Determine the [X, Y] coordinate at the center of the cell enclosing the given text.  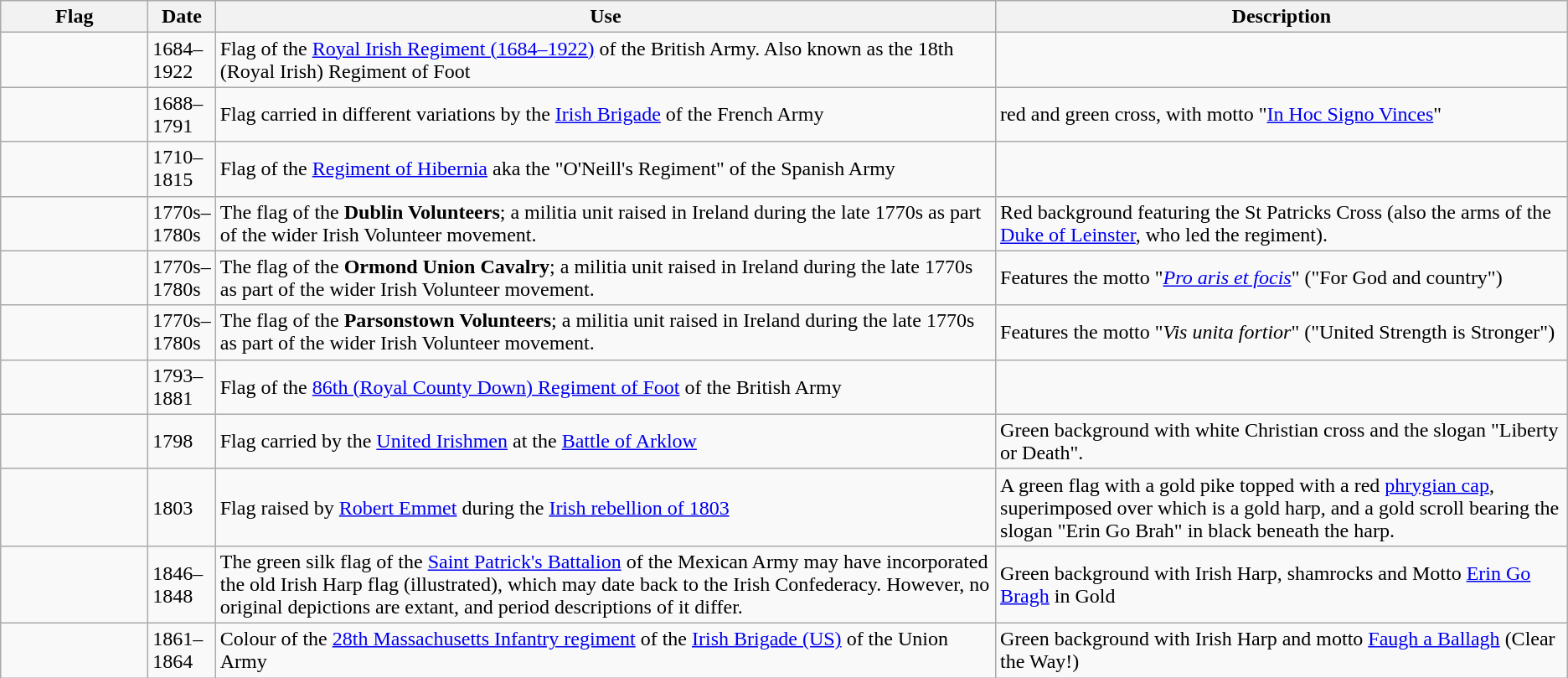
Flag [75, 17]
1688–1791 [182, 114]
Description [1282, 17]
Use [605, 17]
Colour of the 28th Massachusetts Infantry regiment of the Irish Brigade (US) of the Union Army [605, 650]
red and green cross, with motto "In Hoc Signo Vinces" [1282, 114]
Features the motto "Pro aris et focis" ("For God and country") [1282, 278]
Green background with white Christian cross and the slogan "Liberty or Death". [1282, 441]
1710–1815 [182, 169]
Red background featuring the St Patricks Cross (also the arms of the Duke of Leinster, who led the regiment). [1282, 223]
1846–1848 [182, 584]
Flag carried in different variations by the Irish Brigade of the French Army [605, 114]
Flag of the Royal Irish Regiment (1684–1922) of the British Army. Also known as the 18th (Royal Irish) Regiment of Foot [605, 60]
Flag carried by the United Irishmen at the Battle of Arklow [605, 441]
Flag raised by Robert Emmet during the Irish rebellion of 1803 [605, 507]
Green background with Irish Harp and motto Faugh a Ballagh (Clear the Way!) [1282, 650]
Flag of the 86th (Royal County Down) Regiment of Foot of the British Army [605, 387]
Date [182, 17]
Features the motto "Vis unita fortior" ("United Strength is Stronger") [1282, 332]
The flag of the Ormond Union Cavalry; a militia unit raised in Ireland during the late 1770s as part of the wider Irish Volunteer movement. [605, 278]
Flag of the Regiment of Hibernia aka the "O'Neill's Regiment" of the Spanish Army [605, 169]
1798 [182, 441]
1684–1922 [182, 60]
The flag of the Dublin Volunteers; a militia unit raised in Ireland during the late 1770s as part of the wider Irish Volunteer movement. [605, 223]
Green background with Irish Harp, shamrocks and Motto Erin Go Bragh in Gold [1282, 584]
1793–1881 [182, 387]
The flag of the Parsonstown Volunteers; a militia unit raised in Ireland during the late 1770s as part of the wider Irish Volunteer movement. [605, 332]
1803 [182, 507]
1861–1864 [182, 650]
